Detect which cell encompasses the target text, then output its (X, Y) center coordinate. 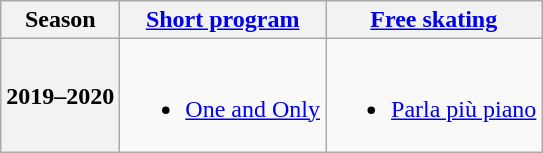
Free skating (434, 20)
Parla più piano (434, 96)
2019–2020 (60, 96)
One and Only (223, 96)
Season (60, 20)
Short program (223, 20)
